From the cell containing the given text, extract its center point as (X, Y) coordinate. 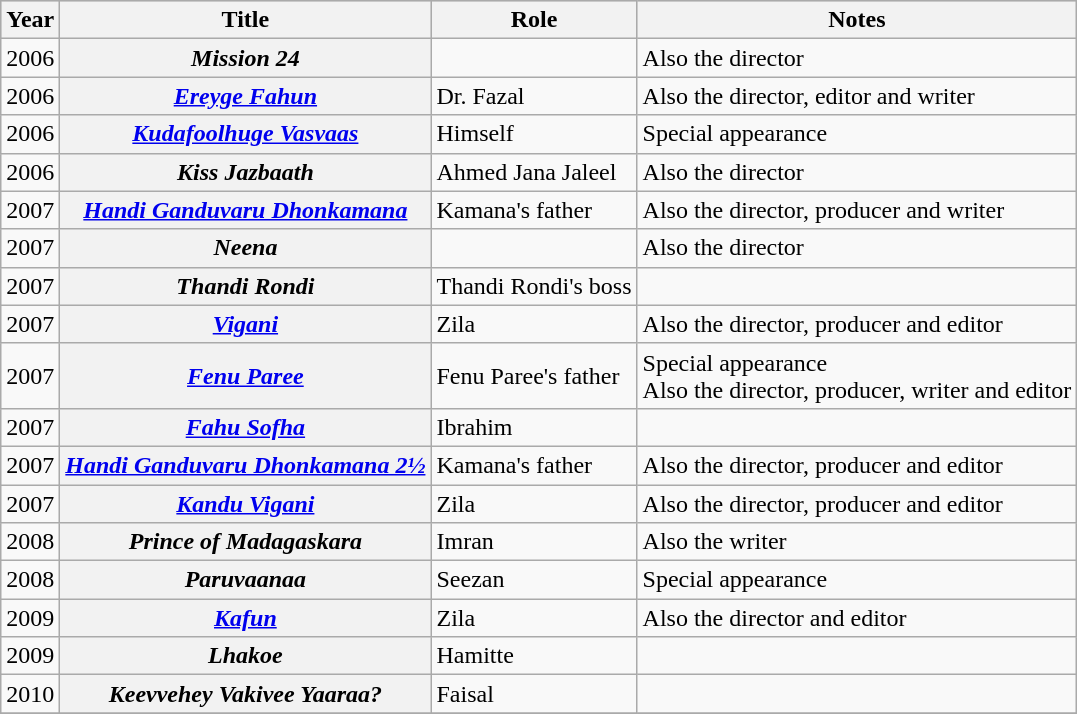
Thandi Rondi (246, 286)
Neena (246, 248)
Kudafoolhuge Vasvaas (246, 134)
Ibrahim (534, 427)
Also the writer (857, 542)
Kiss Jazbaath (246, 172)
Imran (534, 542)
Dr. Fazal (534, 96)
Kandu Vigani (246, 503)
Ereyge Fahun (246, 96)
Vigani (246, 324)
Special appearanceAlso the director, producer, writer and editor (857, 376)
Seezan (534, 580)
Mission 24 (246, 58)
Notes (857, 20)
2010 (30, 694)
Faisal (534, 694)
Fenu Paree's father (534, 376)
Ahmed Jana Jaleel (534, 172)
Year (30, 20)
Also the director, editor and writer (857, 96)
Paruvaanaa (246, 580)
Fenu Paree (246, 376)
Also the director and editor (857, 618)
Handi Ganduvaru Dhonkamana (246, 210)
Thandi Rondi's boss (534, 286)
Hamitte (534, 656)
Fahu Sofha (246, 427)
Title (246, 20)
Role (534, 20)
Handi Ganduvaru Dhonkamana 2½ (246, 465)
Kafun (246, 618)
Keevvehey Vakivee Yaaraa? (246, 694)
Also the director, producer and writer (857, 210)
Lhakoe (246, 656)
Prince of Madagaskara (246, 542)
Himself (534, 134)
